Identify which cell holds the provided text, then report its (x, y) central coordinate. 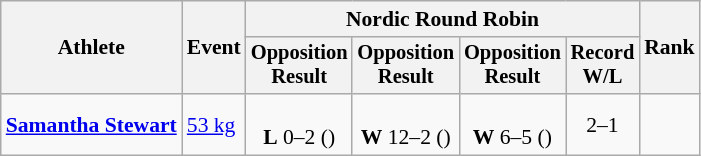
Rank (670, 48)
Samantha Stewart (92, 124)
L 0–2 () (300, 124)
Event (214, 48)
RecordW/L (603, 66)
2–1 (603, 124)
Athlete (92, 48)
W 6–5 () (512, 124)
53 kg (214, 124)
W 12–2 () (406, 124)
Nordic Round Robin (442, 19)
